Pinpoint the cell where the given text exists, returning its (X, Y) midpoint coordinate. 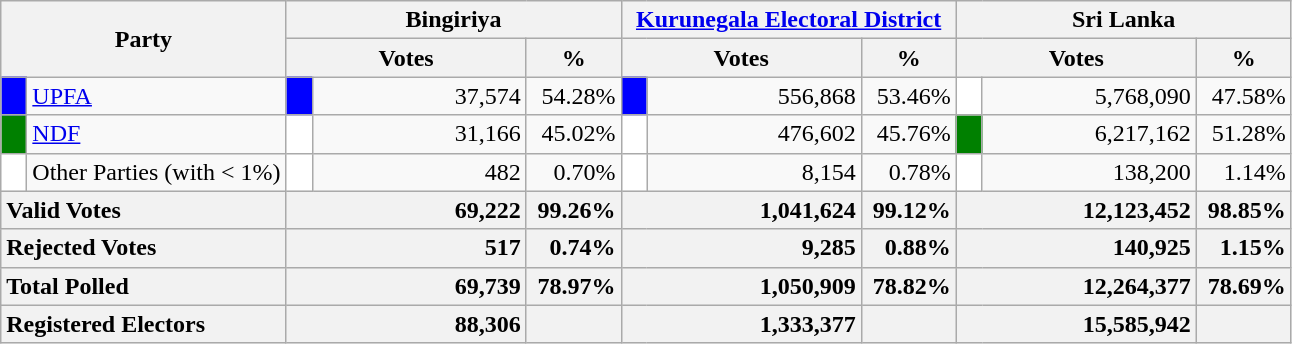
47.58% (1244, 96)
1.14% (1244, 172)
31,166 (419, 134)
Valid Votes (144, 210)
69,739 (406, 286)
45.76% (908, 134)
0.88% (908, 248)
Bingiriya (454, 20)
37,574 (419, 96)
6,217,162 (1089, 134)
Party (144, 39)
NDF (156, 134)
0.74% (574, 248)
5,768,090 (1089, 96)
69,222 (406, 210)
1.15% (1244, 248)
Other Parties (with < 1%) (156, 172)
53.46% (908, 96)
UPFA (156, 96)
517 (406, 248)
99.26% (574, 210)
482 (419, 172)
1,050,909 (741, 286)
12,264,377 (1076, 286)
8,154 (754, 172)
Kurunegala Electoral District (788, 20)
12,123,452 (1076, 210)
Total Polled (144, 286)
78.97% (574, 286)
0.78% (908, 172)
78.69% (1244, 286)
0.70% (574, 172)
88,306 (406, 324)
140,925 (1076, 248)
45.02% (574, 134)
1,041,624 (741, 210)
Rejected Votes (144, 248)
Registered Electors (144, 324)
78.82% (908, 286)
556,868 (754, 96)
Sri Lanka (1124, 20)
54.28% (574, 96)
138,200 (1089, 172)
99.12% (908, 210)
98.85% (1244, 210)
1,333,377 (741, 324)
9,285 (741, 248)
15,585,942 (1076, 324)
51.28% (1244, 134)
476,602 (754, 134)
